Pinpoint the cell where the given text exists, returning its (x, y) midpoint coordinate. 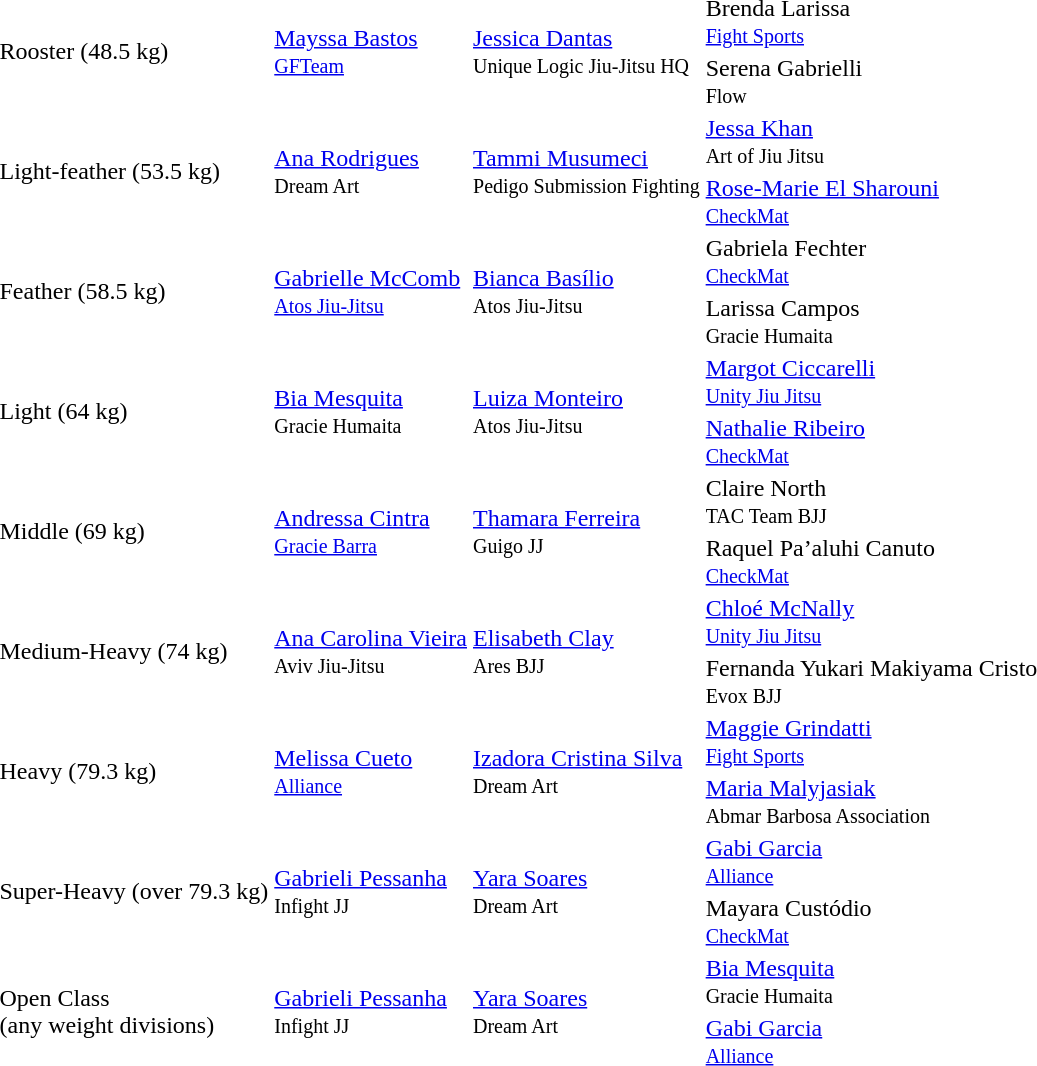
Bianca BasílioAtos Jiu-Jitsu (587, 292)
Ana RodriguesDream Art (371, 172)
Gabrielle McCombAtos Jiu-Jitsu (371, 292)
Andressa CintraGracie Barra (371, 532)
Melissa CuetoAlliance (371, 772)
Gabrieli PessanhaInfight JJ (371, 892)
Yara SoaresDream Art (587, 892)
Izadora Cristina SilvaDream Art (587, 772)
Thamara FerreiraGuigo JJ (587, 532)
Elisabeth ClayAres BJJ (587, 652)
Bia MesquitaGracie Humaita (371, 412)
Luiza MonteiroAtos Jiu-Jitsu (587, 412)
Tammi MusumeciPedigo Submission Fighting (587, 172)
Ana Carolina VieiraAviv Jiu-Jitsu (371, 652)
